From the cell containing the given text, extract its center point as (x, y) coordinate. 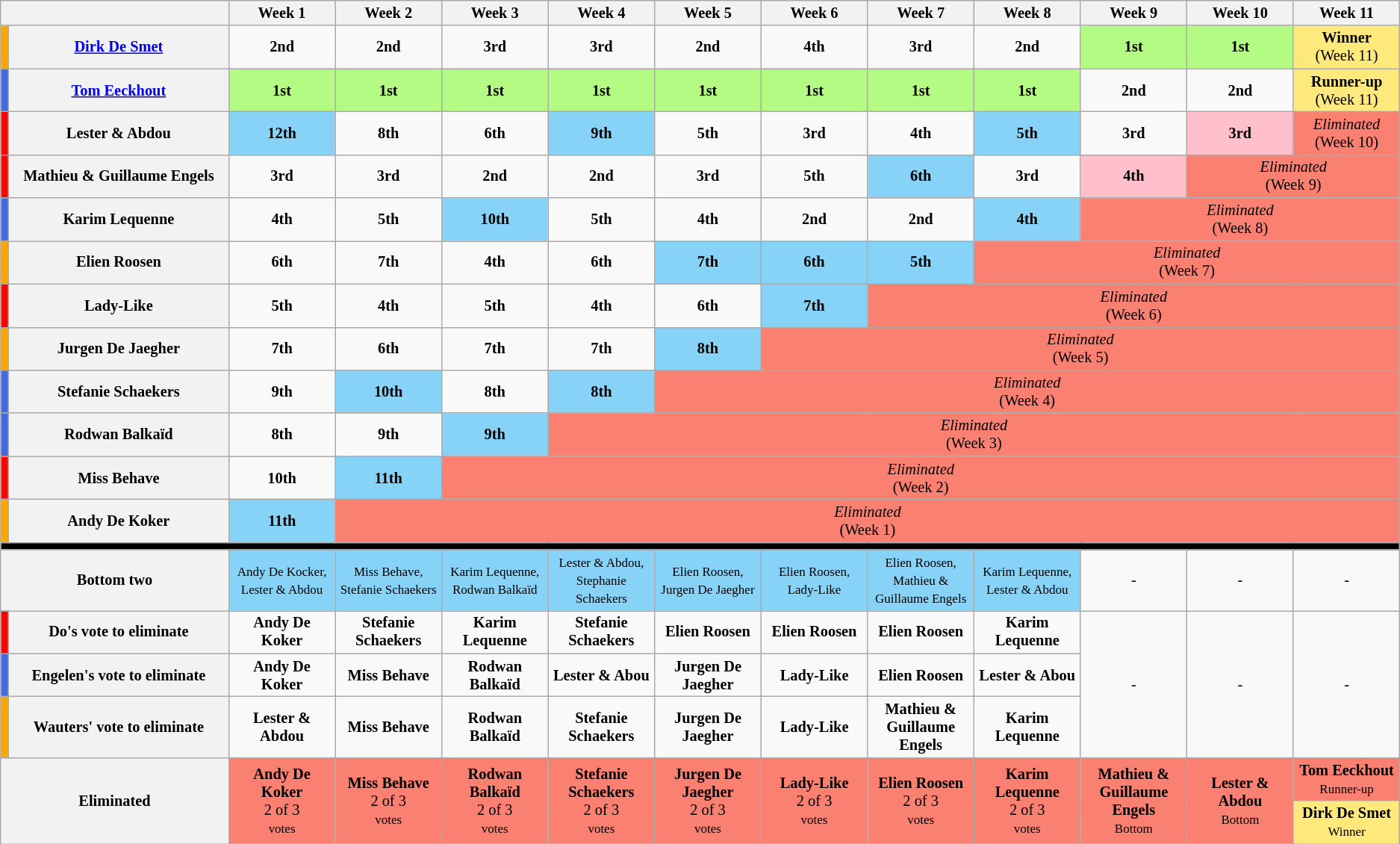
Bottom two (115, 580)
Week 11 (1347, 13)
Lester & AbdouBottom (1241, 801)
Rodwan Balkaïd2 of 3votes (494, 801)
Eliminated(Week 9) (1293, 176)
Dirk De Smet (118, 47)
Week 2 (388, 13)
Eliminated(Week 7) (1186, 262)
Week 9 (1133, 13)
Jurgen De Jaegher2 of 3votes (708, 801)
Eliminated(Week 8) (1240, 220)
Week 7 (921, 13)
Week 3 (494, 13)
Eliminated(Week 10) (1347, 133)
Week 1 (282, 13)
Mathieu & Guillaume EngelsBottom (1133, 801)
Winner(Week 11) (1347, 47)
Week 5 (708, 13)
Elien Roosen,Lady-Like (814, 580)
Runner-up(Week 11) (1347, 90)
Eliminated(Week 2) (920, 478)
Do's vote to eliminate (118, 632)
Eliminated(Week 5) (1080, 349)
12th (282, 133)
Andy De Kocker,Lester & Abdou (282, 580)
Karim Lequenne2 of 3votes (1027, 801)
Eliminated(Week 4) (1027, 391)
Week 6 (814, 13)
Elien Roosen2 of 3votes (921, 801)
Engelen's vote to eliminate (118, 675)
Miss Behave,Stefanie Schaekers (388, 580)
Tom EeckhoutRunner-up (1347, 779)
Lester & Abdou,Stephanie Schaekers (602, 580)
Elien Roosen,Jurgen De Jaegher (708, 580)
Andy De Koker2 of 3votes (282, 801)
Elien Roosen,Mathieu & Guillaume Engels (921, 580)
Eliminated(Week 1) (868, 521)
Tom Eeckhout (118, 90)
Stefanie Schaekers2 of 3votes (602, 801)
Dirk De SmetWinner (1347, 822)
Lady-Like2 of 3votes (814, 801)
Wauters' vote to eliminate (118, 727)
Eliminated(Week 6) (1133, 305)
Karim Lequenne,Lester & Abdou (1027, 580)
Karim Lequenne,Rodwan Balkaïd (494, 580)
Week 8 (1027, 13)
Eliminated(Week 3) (974, 435)
Week 10 (1241, 13)
Miss Behave2 of 3 votes (388, 801)
Week 4 (602, 13)
Eliminated (115, 801)
